Output the (x, y) coordinate of the center of the cell containing the given text.  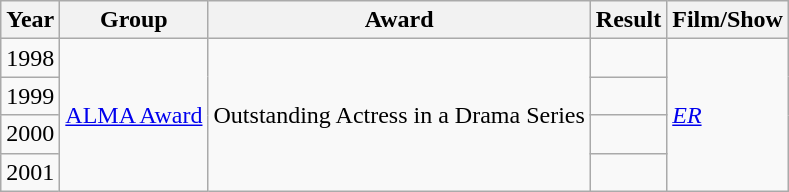
2000 (30, 134)
2001 (30, 172)
1999 (30, 96)
Year (30, 20)
Result (628, 20)
Group (134, 20)
Film/Show (728, 20)
ALMA Award (134, 115)
ER (728, 115)
Outstanding Actress in a Drama Series (399, 115)
Award (399, 20)
1998 (30, 58)
